Find where the given text appears and provide that cell's center as [x, y] coordinate. 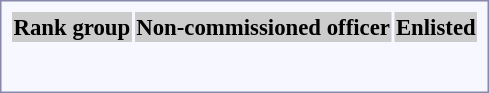
Enlisted [436, 27]
Non-commissioned officer [264, 27]
Rank group [72, 27]
